Extract the (x, y) coordinate from the center of the cell holding the provided text.  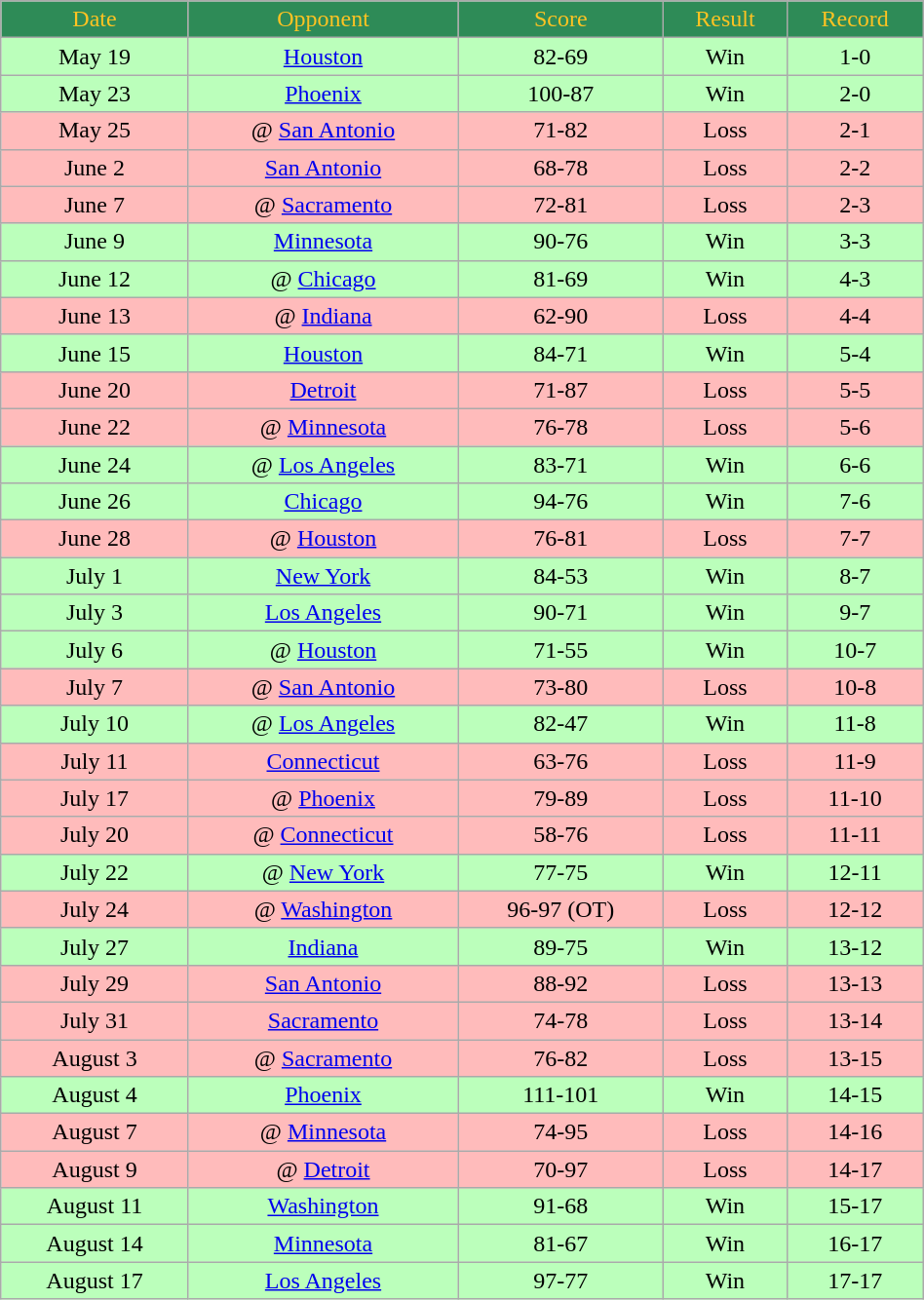
13-12 (855, 946)
17-17 (855, 1281)
May 23 (96, 94)
2-3 (855, 205)
7-7 (855, 539)
6-6 (855, 465)
71-87 (561, 390)
2-1 (855, 131)
July 11 (96, 761)
June 22 (96, 427)
76-81 (561, 539)
@ Connecticut (323, 835)
76-78 (561, 427)
13-13 (855, 983)
68-78 (561, 168)
@ Phoenix (323, 798)
97-77 (561, 1281)
8-7 (855, 576)
June 7 (96, 205)
58-76 (561, 835)
@ Washington (323, 909)
5-6 (855, 427)
74-78 (561, 1020)
63-76 (561, 761)
16-17 (855, 1243)
June 13 (96, 316)
Record (855, 19)
Chicago (323, 502)
July 7 (96, 687)
July 24 (96, 909)
13-14 (855, 1020)
August 14 (96, 1243)
June 28 (96, 539)
July 31 (96, 1020)
June 20 (96, 390)
July 20 (96, 835)
82-69 (561, 57)
Detroit (323, 390)
July 3 (96, 613)
@ Chicago (323, 279)
5-4 (855, 353)
4-4 (855, 316)
111-101 (561, 1095)
June 26 (96, 502)
10-7 (855, 650)
96-97 (OT) (561, 909)
Result (725, 19)
13-15 (855, 1057)
14-17 (855, 1169)
9-7 (855, 613)
90-76 (561, 242)
Opponent (323, 19)
Washington (323, 1206)
Indiana (323, 946)
May 25 (96, 131)
11-11 (855, 835)
76-82 (561, 1057)
12-11 (855, 872)
83-71 (561, 465)
14-15 (855, 1095)
89-75 (561, 946)
August 4 (96, 1095)
4-3 (855, 279)
Connecticut (323, 761)
@ New York (323, 872)
June 24 (96, 465)
@ Indiana (323, 316)
77-75 (561, 872)
62-90 (561, 316)
81-69 (561, 279)
81-67 (561, 1243)
2-2 (855, 168)
Date (96, 19)
Score (561, 19)
July 6 (96, 650)
74-95 (561, 1132)
June 15 (96, 353)
91-68 (561, 1206)
10-8 (855, 687)
May 19 (96, 57)
72-81 (561, 205)
June 2 (96, 168)
New York (323, 576)
7-6 (855, 502)
12-12 (855, 909)
84-71 (561, 353)
June 12 (96, 279)
100-87 (561, 94)
5-5 (855, 390)
15-17 (855, 1206)
14-16 (855, 1132)
August 3 (96, 1057)
3-3 (855, 242)
90-71 (561, 613)
73-80 (561, 687)
71-55 (561, 650)
July 1 (96, 576)
August 7 (96, 1132)
88-92 (561, 983)
August 11 (96, 1206)
July 22 (96, 872)
July 17 (96, 798)
94-76 (561, 502)
2-0 (855, 94)
July 10 (96, 724)
Sacramento (323, 1020)
1-0 (855, 57)
82-47 (561, 724)
August 9 (96, 1169)
August 17 (96, 1281)
11-8 (855, 724)
71-82 (561, 131)
June 9 (96, 242)
70-97 (561, 1169)
11-9 (855, 761)
79-89 (561, 798)
11-10 (855, 798)
July 27 (96, 946)
84-53 (561, 576)
July 29 (96, 983)
@ Detroit (323, 1169)
